Extract the [X, Y] coordinate from the center of the cell holding the provided text.  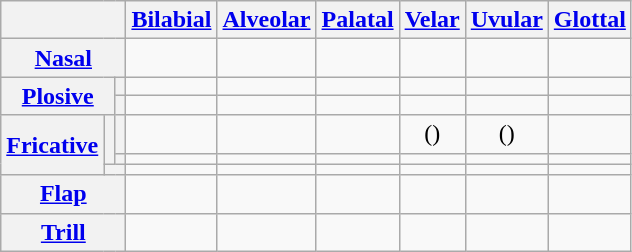
Uvular [506, 20]
Nasal [64, 58]
Trill [64, 232]
Alveolar [266, 20]
Palatal [358, 20]
Bilabial [172, 20]
Velar [432, 20]
Fricative [52, 145]
Glottal [590, 20]
Plosive [58, 96]
Flap [64, 194]
